Capture the cell that displays the provided text and extract its (X, Y) central coordinate. 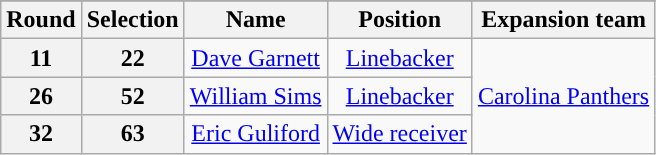
11 (41, 58)
Carolina Panthers (563, 96)
Dave Garnett (256, 58)
Round (41, 20)
Wide receiver (400, 134)
William Sims (256, 96)
26 (41, 96)
Expansion team (563, 20)
Name (256, 20)
Eric Guliford (256, 134)
Selection (132, 20)
52 (132, 96)
Position (400, 20)
22 (132, 58)
32 (41, 134)
63 (132, 134)
